Capture the cell that displays the provided text and extract its (X, Y) central coordinate. 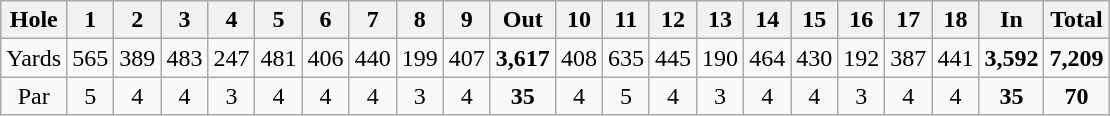
565 (90, 58)
407 (466, 58)
408 (578, 58)
Par (34, 96)
406 (326, 58)
635 (626, 58)
12 (672, 20)
464 (768, 58)
Total (1076, 20)
Yards (34, 58)
Out (522, 20)
2 (138, 20)
In (1012, 20)
481 (278, 58)
7,209 (1076, 58)
7 (372, 20)
441 (956, 58)
10 (578, 20)
389 (138, 58)
1 (90, 20)
16 (862, 20)
445 (672, 58)
15 (814, 20)
483 (184, 58)
192 (862, 58)
440 (372, 58)
9 (466, 20)
70 (1076, 96)
190 (720, 58)
6 (326, 20)
3,592 (1012, 58)
11 (626, 20)
13 (720, 20)
199 (420, 58)
14 (768, 20)
Hole (34, 20)
8 (420, 20)
247 (232, 58)
18 (956, 20)
3,617 (522, 58)
387 (908, 58)
430 (814, 58)
17 (908, 20)
